Output the [x, y] coordinate of the center of the cell containing the given text.  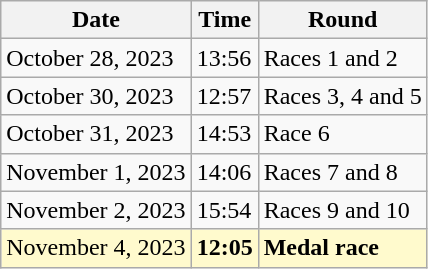
Races 1 and 2 [342, 58]
12:57 [224, 96]
Date [96, 20]
12:05 [224, 248]
Races 7 and 8 [342, 172]
14:53 [224, 134]
13:56 [224, 58]
October 30, 2023 [96, 96]
Races 3, 4 and 5 [342, 96]
November 1, 2023 [96, 172]
October 28, 2023 [96, 58]
Race 6 [342, 134]
November 4, 2023 [96, 248]
Round [342, 20]
Medal race [342, 248]
Time [224, 20]
14:06 [224, 172]
October 31, 2023 [96, 134]
November 2, 2023 [96, 210]
Races 9 and 10 [342, 210]
15:54 [224, 210]
